Search for the cell housing the specified text and yield its [X, Y] center coordinate. 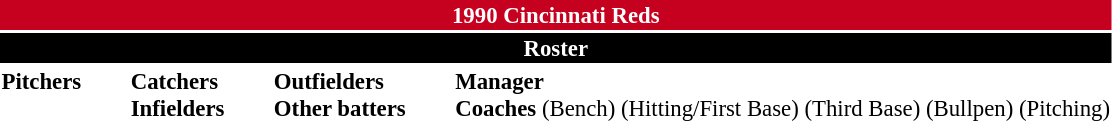
Roster [556, 48]
1990 Cincinnati Reds [556, 15]
